Provide the (X, Y) coordinate of the cell's center where the given text is located.  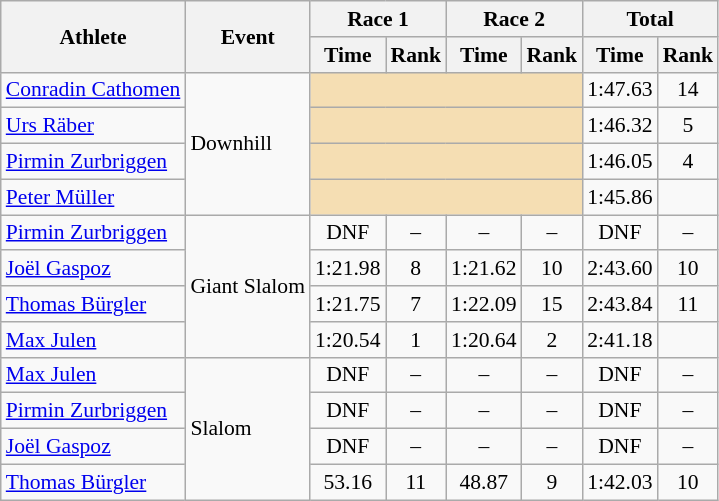
Giant Slalom (248, 286)
7 (416, 304)
2:41.18 (620, 340)
5 (688, 126)
1:21.62 (484, 269)
Event (248, 36)
1:46.32 (620, 126)
1:42.03 (620, 482)
1:21.98 (348, 269)
2 (552, 340)
1 (416, 340)
8 (416, 269)
Urs Räber (94, 126)
Downhill (248, 143)
Slalom (248, 428)
1:21.75 (348, 304)
4 (688, 162)
Total (650, 19)
1:47.63 (620, 90)
Race 2 (514, 19)
9 (552, 482)
1:20.54 (348, 340)
14 (688, 90)
15 (552, 304)
1:45.86 (620, 197)
1:20.64 (484, 340)
1:22.09 (484, 304)
Peter Müller (94, 197)
Race 1 (378, 19)
Conradin Cathomen (94, 90)
2:43.84 (620, 304)
53.16 (348, 482)
1:46.05 (620, 162)
48.87 (484, 482)
Athlete (94, 36)
2:43.60 (620, 269)
